Output the (x, y) coordinate of the center of the cell containing the given text.  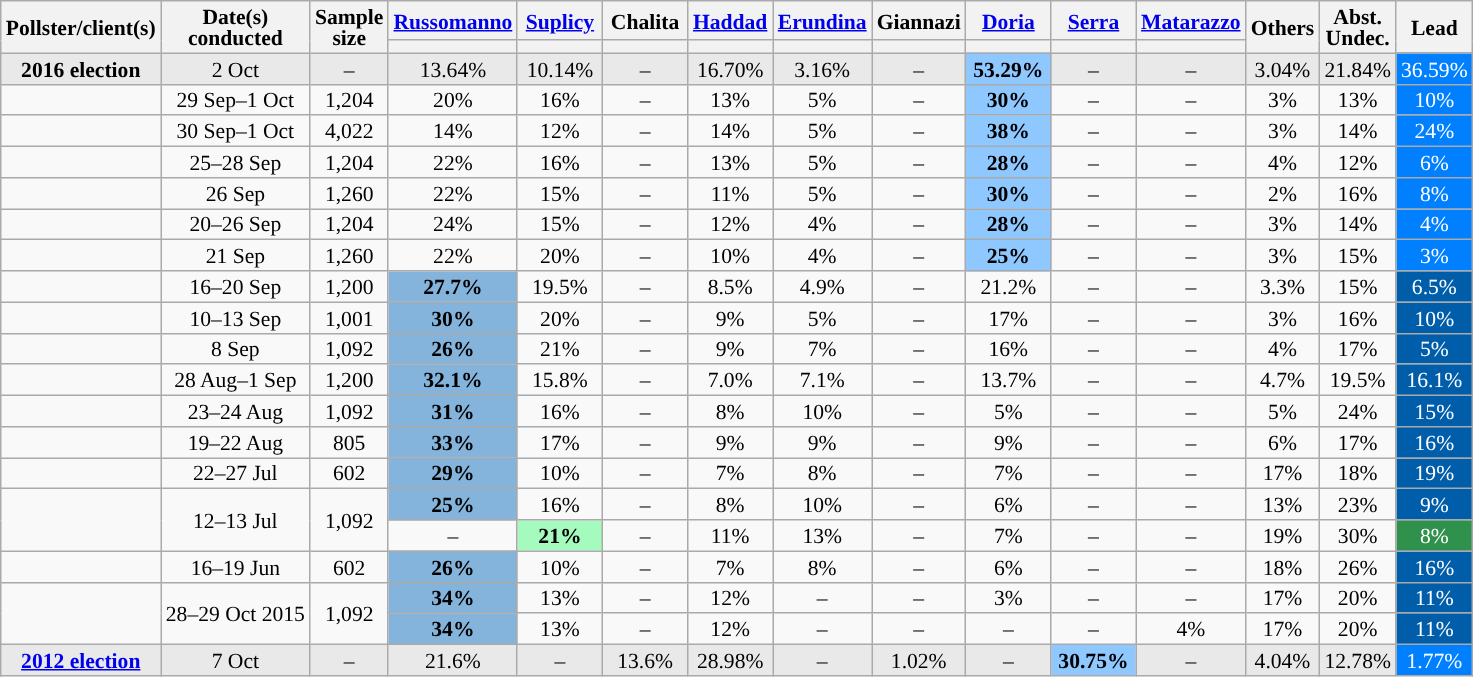
7 Oct (236, 660)
21.6% (452, 660)
22–27 Jul (236, 474)
32.1% (452, 380)
29% (452, 474)
2% (1283, 194)
Chalita (644, 20)
21.84% (1358, 68)
23–24 Aug (236, 412)
21 Sep (236, 256)
33% (452, 442)
4.7% (1283, 380)
Samplesize (349, 27)
2016 election (81, 68)
21.2% (1008, 286)
10–13 Sep (236, 318)
12–13 Jul (236, 520)
13.64% (452, 68)
16.70% (730, 68)
Serra (1094, 20)
13.7% (1008, 380)
4,022 (349, 132)
Abst.Undec. (1358, 27)
31% (452, 412)
Lead (1434, 27)
7.0% (730, 380)
2012 election (81, 660)
4.04% (1283, 660)
Others (1283, 27)
Matarazzo (1191, 20)
4.9% (822, 286)
26 Sep (236, 194)
25–28 Sep (236, 162)
29 Sep–1 Oct (236, 100)
23% (1358, 504)
1.77% (1434, 660)
6.5% (1434, 286)
1.02% (919, 660)
36.59% (1434, 68)
15.8% (560, 380)
Erundina (822, 20)
10.14% (560, 68)
3.16% (822, 68)
16–20 Sep (236, 286)
16.1% (1434, 380)
19–22 Aug (236, 442)
12.78% (1358, 660)
Haddad (730, 20)
53.29% (1008, 68)
20–26 Sep (236, 224)
38% (1008, 132)
16–19 Jun (236, 566)
Date(s)conducted (236, 27)
13.6% (644, 660)
28.98% (730, 660)
30.75% (1094, 660)
7.1% (822, 380)
8 Sep (236, 348)
3.04% (1283, 68)
28 Aug–1 Sep (236, 380)
28–29 Oct 2015 (236, 613)
3.3% (1283, 286)
2 Oct (236, 68)
8.5% (730, 286)
Suplicy (560, 20)
Russomanno (452, 20)
Giannazi (919, 20)
30 Sep–1 Oct (236, 132)
27.7% (452, 286)
1,001 (349, 318)
805 (349, 442)
Doria (1008, 20)
Pollster/client(s) (81, 27)
